Determine the (x, y) coordinate at the center of the cell enclosing the given text.  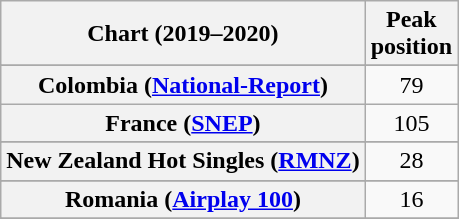
28 (411, 161)
Colombia (National-Report) (183, 85)
New Zealand Hot Singles (RMNZ) (183, 161)
Chart (2019–2020) (183, 34)
France (SNEP) (183, 123)
105 (411, 123)
Peakposition (411, 34)
79 (411, 85)
16 (411, 199)
Romania (Airplay 100) (183, 199)
